For the text-containing cell, return its midpoint in (X, Y) coordinate format. 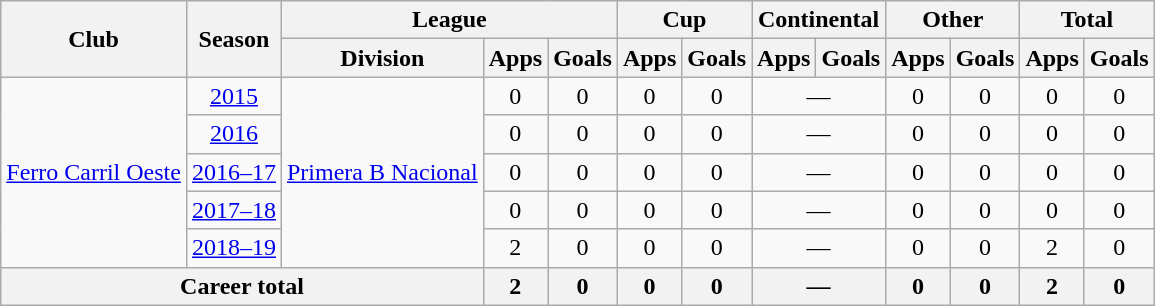
2017–18 (234, 210)
Season (234, 39)
Total (1087, 20)
Club (94, 39)
Division (382, 58)
Ferro Carril Oeste (94, 172)
2016 (234, 134)
Primera B Nacional (382, 172)
Career total (242, 286)
Continental (819, 20)
2015 (234, 96)
League (449, 20)
2016–17 (234, 172)
2018–19 (234, 248)
Other (953, 20)
Cup (684, 20)
